For the text-containing cell, return its midpoint in (x, y) coordinate format. 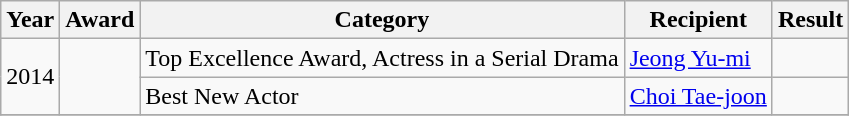
Choi Tae-joon (698, 96)
2014 (30, 77)
Category (382, 20)
Award (100, 20)
Result (810, 20)
Best New Actor (382, 96)
Top Excellence Award, Actress in a Serial Drama (382, 58)
Year (30, 20)
Jeong Yu-mi (698, 58)
Recipient (698, 20)
